From the cell containing the given text, extract its center point as [x, y] coordinate. 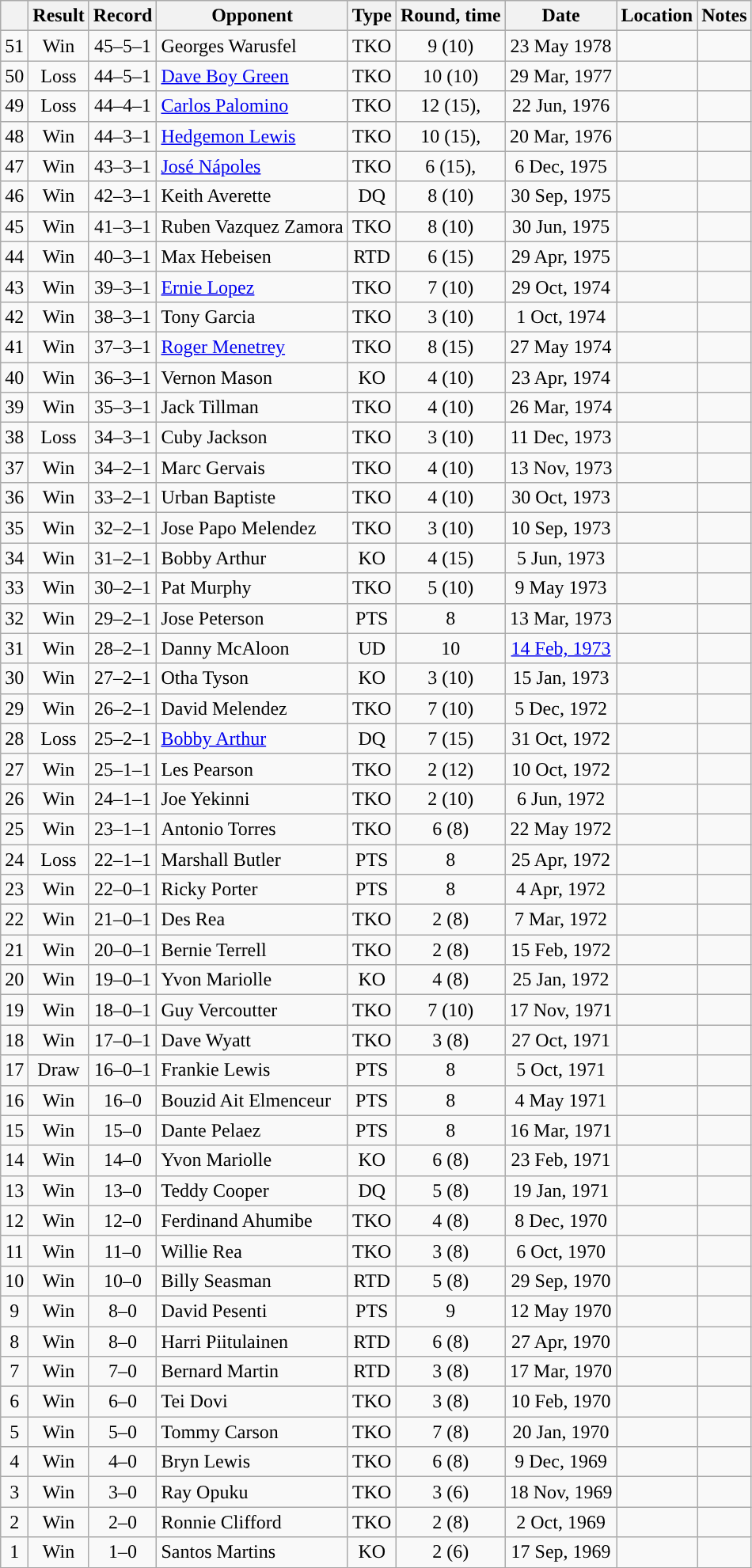
34–2–1 [123, 468]
Keith Averette [252, 196]
17 Mar, 1970 [560, 1372]
26–2–1 [123, 708]
29 Mar, 1977 [560, 76]
Frankie Lewis [252, 1070]
28–2–1 [123, 648]
27 May 1974 [560, 347]
Dave Wyatt [252, 1040]
Tommy Carson [252, 1432]
10 (15), [450, 136]
2–0 [123, 1522]
4–0 [123, 1462]
17 Sep, 1969 [560, 1552]
Tony Garcia [252, 317]
30 Oct, 1973 [560, 498]
11 Dec, 1973 [560, 438]
10–0 [123, 1281]
6 [14, 1402]
5 [14, 1432]
10 Feb, 1970 [560, 1402]
Vernon Mason [252, 378]
47 [14, 166]
26 Mar, 1974 [560, 408]
9 May 1973 [560, 588]
35 [14, 528]
Des Rea [252, 920]
33–2–1 [123, 498]
9 Dec, 1969 [560, 1462]
44–4–1 [123, 106]
3 [14, 1492]
5 (10) [450, 588]
29–2–1 [123, 618]
51 [14, 46]
42 [14, 317]
6 (15) [450, 256]
16 [14, 1100]
31 [14, 648]
2 [14, 1522]
10 Sep, 1973 [560, 528]
48 [14, 136]
1 Oct, 1974 [560, 317]
13–0 [123, 1190]
Pat Murphy [252, 588]
45–5–1 [123, 46]
22 Jun, 1976 [560, 106]
2 Oct, 1969 [560, 1522]
10 (10) [450, 76]
Ernie Lopez [252, 287]
30 Sep, 1975 [560, 196]
14–0 [123, 1160]
22 [14, 920]
40–3–1 [123, 256]
2 (6) [450, 1552]
34 [14, 558]
39–3–1 [123, 287]
4 [14, 1462]
Hedgemon Lewis [252, 136]
38 [14, 438]
5 Jun, 1973 [560, 558]
18–0–1 [123, 1010]
1–0 [123, 1552]
6 Oct, 1970 [560, 1251]
8 Dec, 1970 [560, 1221]
17–0–1 [123, 1040]
41 [14, 347]
19–0–1 [123, 980]
17 Nov, 1971 [560, 1010]
23 Feb, 1971 [560, 1160]
1 [14, 1552]
49 [14, 106]
7 (8) [450, 1432]
16 Mar, 1971 [560, 1130]
22–0–1 [123, 890]
2 (12) [450, 769]
19 [14, 1010]
Bryn Lewis [252, 1462]
Danny McAloon [252, 648]
27–2–1 [123, 678]
30 [14, 678]
16–0 [123, 1100]
6 Jun, 1972 [560, 799]
12 [14, 1221]
Ray Opuku [252, 1492]
41–3–1 [123, 226]
Harri Piitulainen [252, 1342]
4 Apr, 1972 [560, 890]
26 [14, 799]
20 [14, 980]
20 Jan, 1970 [560, 1432]
15 [14, 1130]
42–3–1 [123, 196]
33 [14, 588]
27 [14, 769]
29 Oct, 1974 [560, 287]
16–0–1 [123, 1070]
36–3–1 [123, 378]
Round, time [450, 16]
Opponent [252, 16]
25–2–1 [123, 738]
5 Dec, 1972 [560, 708]
44–3–1 [123, 136]
24 [14, 859]
Carlos Palomino [252, 106]
Urban Baptiste [252, 498]
Draw [59, 1070]
Otha Tyson [252, 678]
44–5–1 [123, 76]
23–1–1 [123, 829]
50 [14, 76]
Jose Papo Melendez [252, 528]
UD [372, 648]
6 Dec, 1975 [560, 166]
Joe Yekinni [252, 799]
46 [14, 196]
25 Apr, 1972 [560, 859]
Bouzid Ait Elmenceur [252, 1100]
20 Mar, 1976 [560, 136]
3 (6) [450, 1492]
Notes [724, 16]
6 (15), [450, 166]
Jack Tillman [252, 408]
Antonio Torres [252, 829]
18 [14, 1040]
7 Mar, 1972 [560, 920]
13 [14, 1190]
25–1–1 [123, 769]
Bernard Martin [252, 1372]
24–1–1 [123, 799]
13 Nov, 1973 [560, 468]
12 May 1970 [560, 1311]
18 Nov, 1969 [560, 1492]
29 Apr, 1975 [560, 256]
34–3–1 [123, 438]
Record [123, 16]
Bernie Terrell [252, 950]
5 Oct, 1971 [560, 1070]
43–3–1 [123, 166]
Cuby Jackson [252, 438]
David Pesenti [252, 1311]
Dante Pelaez [252, 1130]
4 May 1971 [560, 1100]
José Nápoles [252, 166]
29 Sep, 1970 [560, 1281]
Marshall Butler [252, 859]
31 Oct, 1972 [560, 738]
11 [14, 1251]
Type [372, 16]
Date [560, 16]
37 [14, 468]
3–0 [123, 1492]
30–2–1 [123, 588]
40 [14, 378]
36 [14, 498]
22 May 1972 [560, 829]
Max Hebeisen [252, 256]
44 [14, 256]
15 Feb, 1972 [560, 950]
32–2–1 [123, 528]
David Melendez [252, 708]
Teddy Cooper [252, 1190]
28 [14, 738]
29 [14, 708]
17 [14, 1070]
Marc Gervais [252, 468]
Willie Rea [252, 1251]
39 [14, 408]
32 [14, 618]
7 (15) [450, 738]
8 (15) [450, 347]
21–0–1 [123, 920]
Ferdinand Ahumibe [252, 1221]
12 (15), [450, 106]
37–3–1 [123, 347]
23 Apr, 1974 [560, 378]
22–1–1 [123, 859]
38–3–1 [123, 317]
27 Oct, 1971 [560, 1040]
45 [14, 226]
31–2–1 [123, 558]
4 (15) [450, 558]
7–0 [123, 1372]
Jose Peterson [252, 618]
35–3–1 [123, 408]
20–0–1 [123, 950]
7 [14, 1372]
Ronnie Clifford [252, 1522]
25 Jan, 1972 [560, 980]
21 [14, 950]
15 Jan, 1973 [560, 678]
5–0 [123, 1432]
27 Apr, 1970 [560, 1342]
23 May 1978 [560, 46]
Result [59, 16]
30 Jun, 1975 [560, 226]
Tei Dovi [252, 1402]
23 [14, 890]
9 (10) [450, 46]
25 [14, 829]
Santos Martins [252, 1552]
Roger Menetrey [252, 347]
14 [14, 1160]
Dave Boy Green [252, 76]
Location [657, 16]
Georges Warusfel [252, 46]
15–0 [123, 1130]
Ruben Vazquez Zamora [252, 226]
11–0 [123, 1251]
19 Jan, 1971 [560, 1190]
Guy Vercoutter [252, 1010]
Ricky Porter [252, 890]
6–0 [123, 1402]
10 Oct, 1972 [560, 769]
12–0 [123, 1221]
2 (10) [450, 799]
Les Pearson [252, 769]
Billy Seasman [252, 1281]
43 [14, 287]
14 Feb, 1973 [560, 648]
13 Mar, 1973 [560, 618]
